Determine the (X, Y) coordinate at the center of the cell enclosing the given text.  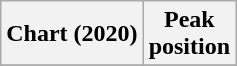
Chart (2020) (72, 34)
Peakposition (189, 34)
